For the text-containing cell, return its midpoint in [x, y] coordinate format. 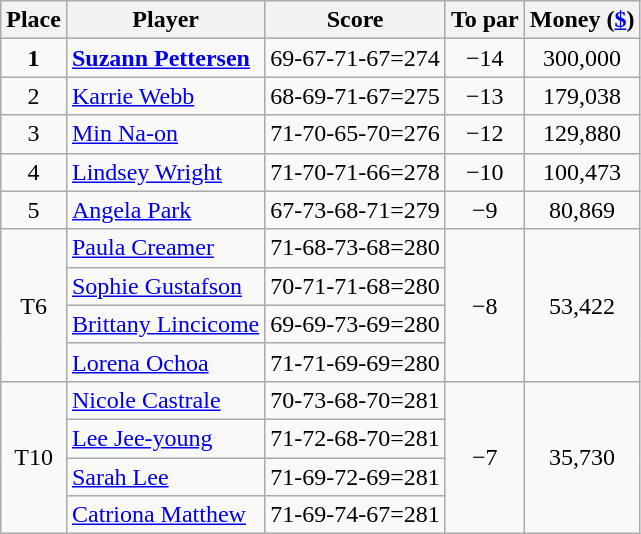
Sarah Lee [165, 477]
100,473 [582, 172]
T6 [34, 305]
129,880 [582, 134]
71-69-74-67=281 [356, 515]
1 [34, 58]
Min Na-on [165, 134]
To par [484, 20]
71-72-68-70=281 [356, 438]
71-68-73-68=280 [356, 248]
Lee Jee-young [165, 438]
−9 [484, 210]
Catriona Matthew [165, 515]
−14 [484, 58]
Money ($) [582, 20]
Nicole Castrale [165, 400]
−13 [484, 96]
70-73-68-70=281 [356, 400]
69-69-73-69=280 [356, 324]
Brittany Lincicome [165, 324]
179,038 [582, 96]
Lorena Ochoa [165, 362]
Sophie Gustafson [165, 286]
−12 [484, 134]
Player [165, 20]
Score [356, 20]
71-70-65-70=276 [356, 134]
−7 [484, 457]
Angela Park [165, 210]
69-67-71-67=274 [356, 58]
71-71-69-69=280 [356, 362]
67-73-68-71=279 [356, 210]
71-69-72-69=281 [356, 477]
68-69-71-67=275 [356, 96]
−10 [484, 172]
4 [34, 172]
Karrie Webb [165, 96]
53,422 [582, 305]
T10 [34, 457]
Place [34, 20]
Paula Creamer [165, 248]
2 [34, 96]
80,869 [582, 210]
300,000 [582, 58]
Suzann Pettersen [165, 58]
Lindsey Wright [165, 172]
70-71-71-68=280 [356, 286]
−8 [484, 305]
35,730 [582, 457]
5 [34, 210]
71-70-71-66=278 [356, 172]
3 [34, 134]
